For the text-containing cell, return its midpoint in [x, y] coordinate format. 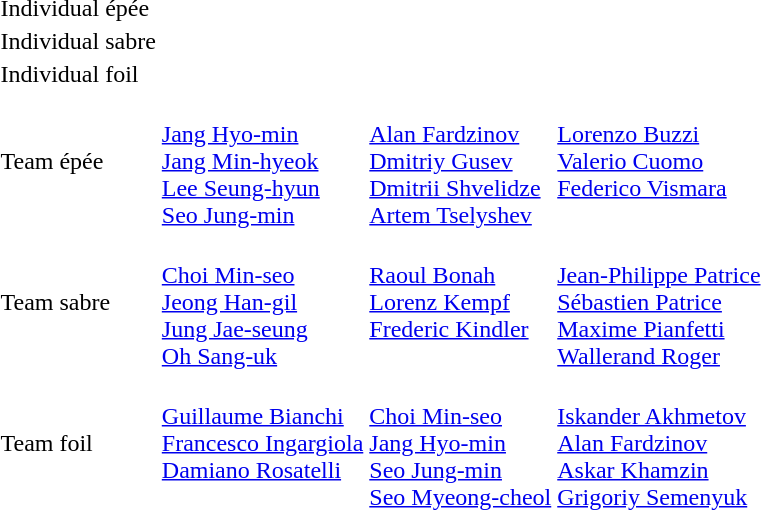
Choi Min-seoJeong Han-gilJung Jae-seungOh Sang-uk [262, 302]
Raoul BonahLorenz KempfFrederic Kindler [460, 302]
Alan FardzinovDmitriy GusevDmitrii ShvelidzeArtem Tselyshev [460, 161]
Jang Hyo-minJang Min-hyeokLee Seung-hyunSeo Jung-min [262, 161]
